Locate the cell with the specified text and output its [X, Y] center coordinate. 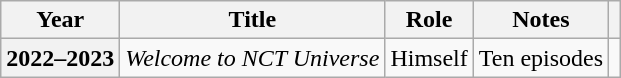
Himself [429, 58]
Year [60, 20]
Role [429, 20]
2022–2023 [60, 58]
Ten episodes [540, 58]
Welcome to NCT Universe [252, 58]
Notes [540, 20]
Title [252, 20]
